Extract the [X, Y] coordinate from the center of the cell holding the provided text.  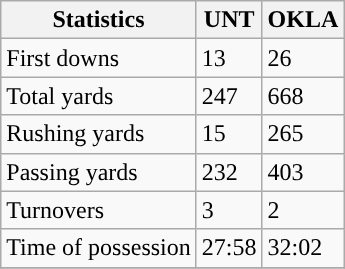
Total yards [99, 96]
15 [229, 134]
2 [303, 210]
26 [303, 58]
668 [303, 96]
265 [303, 134]
232 [229, 172]
247 [229, 96]
Turnovers [99, 210]
403 [303, 172]
13 [229, 58]
Rushing yards [99, 134]
3 [229, 210]
Time of possession [99, 248]
OKLA [303, 20]
UNT [229, 20]
Passing yards [99, 172]
32:02 [303, 248]
First downs [99, 58]
27:58 [229, 248]
Statistics [99, 20]
